Identify which cell holds the provided text, then report its (X, Y) central coordinate. 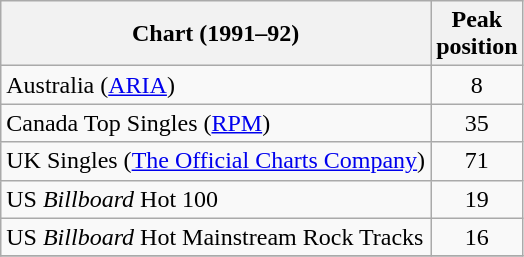
Australia (ARIA) (216, 85)
UK Singles (The Official Charts Company) (216, 161)
19 (477, 199)
16 (477, 237)
US Billboard Hot Mainstream Rock Tracks (216, 237)
8 (477, 85)
Chart (1991–92) (216, 34)
71 (477, 161)
35 (477, 123)
US Billboard Hot 100 (216, 199)
Peakposition (477, 34)
Canada Top Singles (RPM) (216, 123)
